Extract the (x, y) coordinate from the center of the cell holding the provided text.  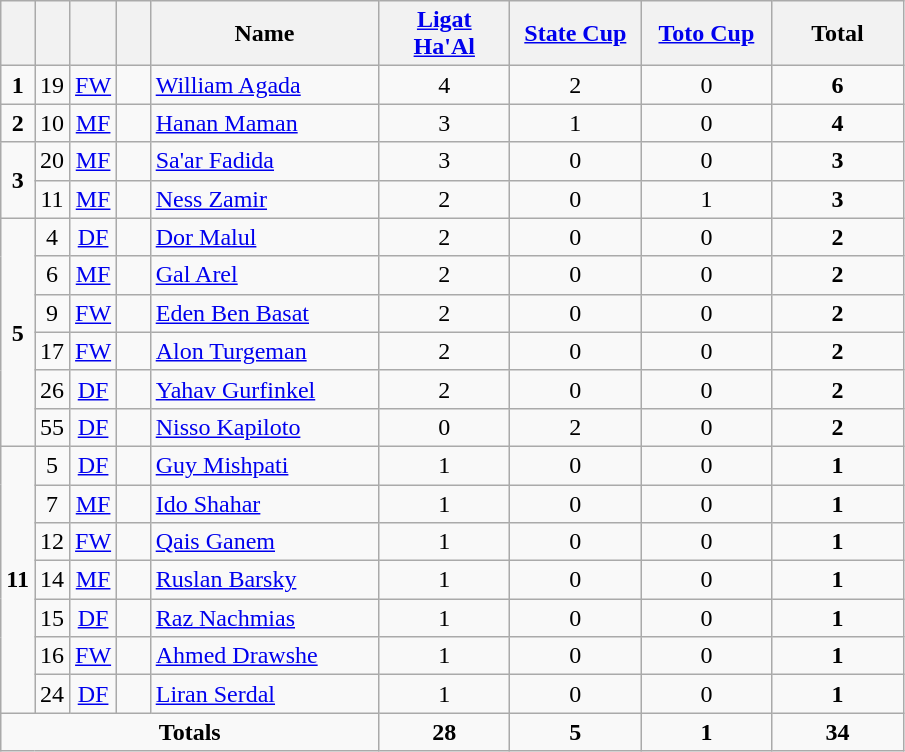
12 (52, 542)
Alon Turgeman (264, 351)
15 (52, 618)
Totals (190, 732)
Ness Zamir (264, 199)
26 (52, 389)
16 (52, 656)
55 (52, 427)
9 (52, 313)
State Cup (576, 34)
Nisso Kapiloto (264, 427)
Ahmed Drawshe (264, 656)
Liran Serdal (264, 694)
Ido Shahar (264, 503)
William Agada (264, 85)
Hanan Maman (264, 123)
28 (444, 732)
34 (838, 732)
Sa'ar Fadida (264, 161)
Name (264, 34)
7 (52, 503)
Guy Mishpati (264, 465)
Raz Nachmias (264, 618)
19 (52, 85)
Toto Cup (706, 34)
Ruslan Barsky (264, 580)
20 (52, 161)
Qais Ganem (264, 542)
Gal Arel (264, 275)
Eden Ben Basat (264, 313)
24 (52, 694)
10 (52, 123)
Ligat Ha'Al (444, 34)
Yahav Gurfinkel (264, 389)
14 (52, 580)
17 (52, 351)
Dor Malul (264, 237)
Total (838, 34)
